Capture the cell that displays the provided text and extract its (x, y) central coordinate. 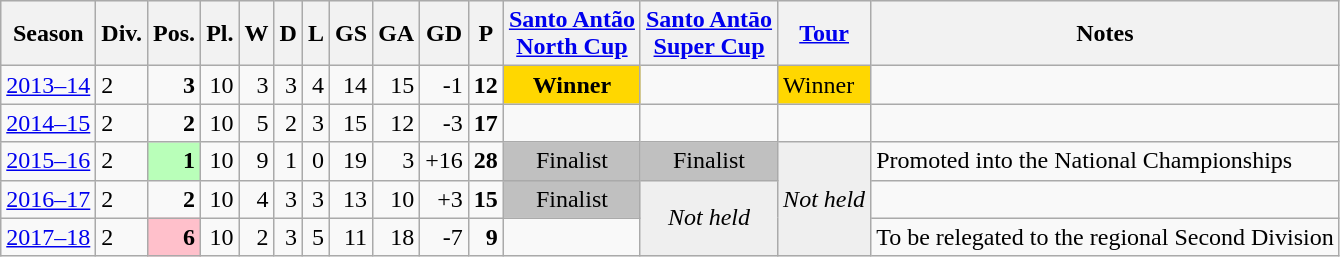
Season (48, 34)
P (486, 34)
GA (396, 34)
D (288, 34)
Pl. (220, 34)
0 (316, 161)
Tour (824, 34)
+16 (444, 161)
Promoted into the National Championships (1106, 161)
GS (352, 34)
13 (352, 199)
GD (444, 34)
11 (352, 237)
Pos. (174, 34)
Santo AntāoSuper Cup (708, 34)
6 (174, 237)
18 (396, 237)
2015–16 (48, 161)
W (256, 34)
Div. (122, 34)
2016–17 (48, 199)
2013–14 (48, 85)
2017–18 (48, 237)
19 (352, 161)
-3 (444, 123)
14 (352, 85)
To be relegated to the regional Second Division (1106, 237)
28 (486, 161)
-7 (444, 237)
2014–15 (48, 123)
-1 (444, 85)
17 (486, 123)
Notes (1106, 34)
L (316, 34)
+3 (444, 199)
Santo AntãoNorth Cup (572, 34)
